Detect which cell encompasses the target text, then output its [x, y] center coordinate. 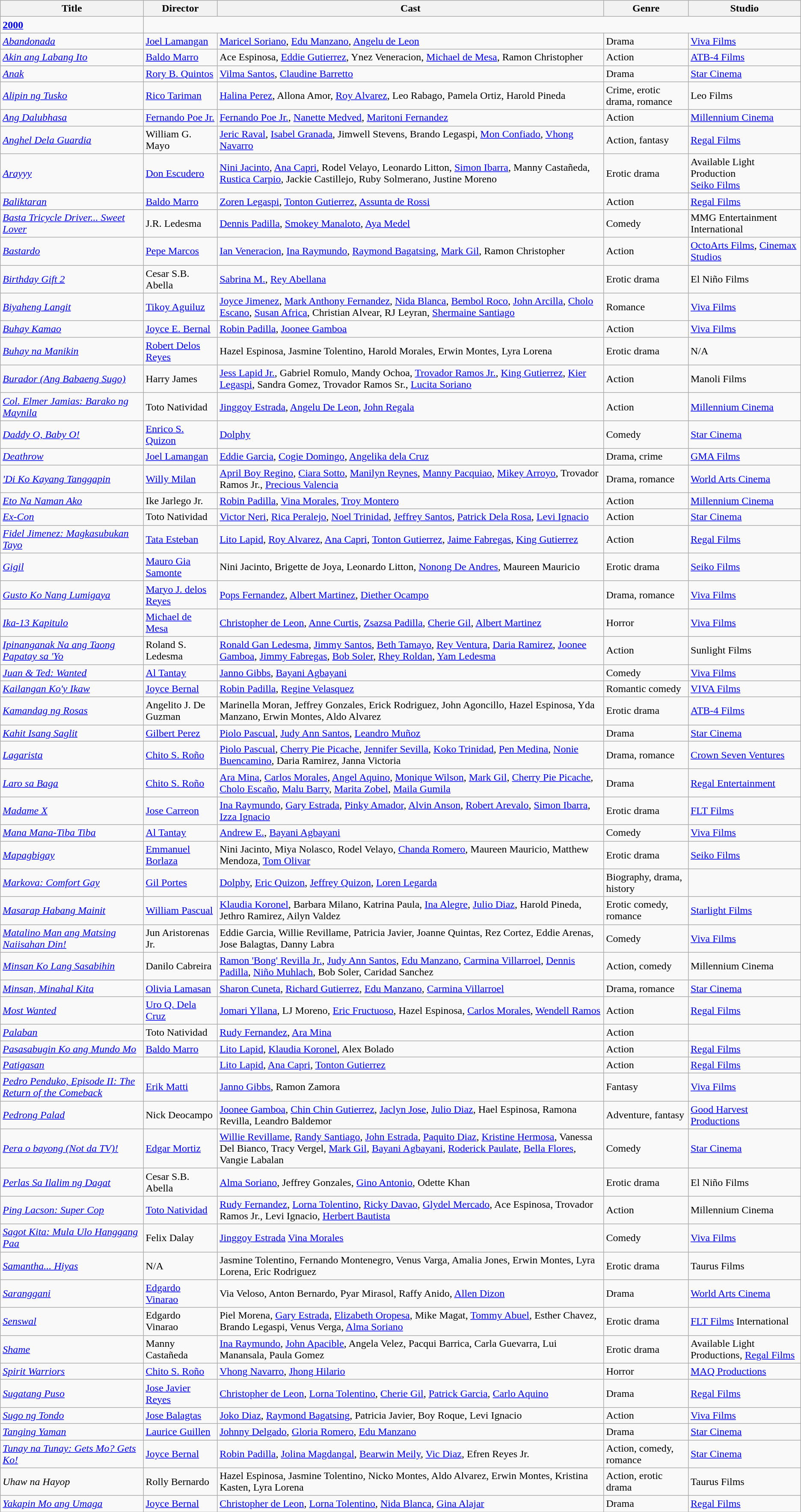
Erik Matti [181, 1087]
Ramon 'Bong' Revilla Jr., Judy Ann Santos, Edu Manzano, Carmina Villarroel, Dennis Padilla, Niño Muhlach, Bob Soler, Caridad Sanchez [411, 966]
Tanging Yaman [72, 1432]
VIVA Films [745, 689]
Matalino Man ang Matsing Naiisahan Din! [72, 938]
Ace Espinosa, Eddie Gutierrez, Ynez Veneracion, Michael de Mesa, Ramon Christopher [411, 57]
Sagot Kita: Mula Ulo Hanggang Paa [72, 1238]
Rolly Bernardo [181, 1482]
Nini Jacinto, Brigette de Joya, Leonardo Litton, Nonong De Andres, Maureen Mauricio [411, 567]
Lagarista [72, 755]
Ping Lacson: Super Cop [72, 1210]
Jose Carreon [181, 811]
Shame [72, 1349]
Buhay Kamao [72, 329]
Bastardo [72, 251]
Marinella Moran, Jeffrey Gonzales, Erick Rodriguez, John Agoncillo, Hazel Espinosa, Yda Manzano, Erwin Montes, Aldo Alvarez [411, 711]
Ian Veneracion, Ina Raymundo, Raymond Bagatsing, Mark Gil, Ramon Christopher [411, 251]
FLT Films [745, 811]
Starlight Films [745, 911]
Halina Perez, Allona Amor, Roy Alvarez, Leo Rabago, Pamela Ortiz, Harold Pineda [411, 96]
Emmanuel Borlaza [181, 855]
Available Light Productions, Regal Films [745, 1349]
William G. Mayo [181, 140]
Maryo J. delos Reyes [181, 595]
Rudy Fernandez, Ara Mina [411, 1032]
Victor Neri, Rica Peralejo, Noel Trinidad, Jeffrey Santos, Patrick Dela Rosa, Levi Ignacio [411, 517]
Gil Portes [181, 882]
Gilbert Perez [181, 733]
Jomari Yllana, LJ Moreno, Eric Fructuoso, Hazel Espinosa, Carlos Morales, Wendell Ramos [411, 1010]
Ara Mina, Carlos Morales, Angel Aquino, Monique Wilson, Mark Gil, Cherry Pie Picache, Cholo Escaño, Malu Barry, Marita Zobel, Maila Gumila [411, 783]
Patigasan [72, 1065]
Deathrow [72, 457]
Janno Gibbs, Ramon Zamora [411, 1087]
Rory B. Quintos [181, 74]
Baliktaran [72, 201]
Lito Lapid, Ana Capri, Tonton Gutierrez [411, 1065]
Madame X [72, 811]
Lito Lapid, Klaudia Koronel, Alex Bolado [411, 1049]
Yakapin Mo ang Umaga [72, 1504]
Hazel Espinosa, Jasmine Tolentino, Harold Morales, Erwin Montes, Lyra Lorena [411, 351]
Action, fantasy [646, 140]
Ike Jarlego Jr. [181, 501]
MAQ Productions [745, 1371]
Alipin ng Tusko [72, 96]
Robin Padilla, Joonee Gamboa [411, 329]
Jinggoy Estrada Vina Morales [411, 1238]
Danilo Cabreira [181, 966]
Ika-13 Kapitulo [72, 622]
GMA Films [745, 457]
Lito Lapid, Roy Alvarez, Ana Capri, Tonton Gutierrez, Jaime Fabregas, King Gutierrez [411, 539]
Biyaheng Langit [72, 307]
Piolo Pascual, Cherry Pie Picache, Jennifer Sevilla, Koko Trinidad, Pen Medina, Nonie Buencamino, Daria Ramirez, Janna Victoria [411, 755]
Alma Soriano, Jeffrey Gonzales, Gino Antonio, Odette Khan [411, 1182]
Senswal [72, 1322]
Enrico S. Quizon [181, 435]
Masarap Habang Mainit [72, 911]
Maricel Soriano, Edu Manzano, Angelu de Leon [411, 41]
Ex-Con [72, 517]
Nick Deocampo [181, 1115]
Jose Javier Reyes [181, 1393]
Abandonada [72, 41]
April Boy Regino, Ciara Sotto, Manilyn Reynes, Manny Pacquiao, Mikey Arroyo, Trovador Ramos Jr., Precious Valencia [411, 478]
Willy Milan [181, 478]
OctoArts Films, Cinemax Studios [745, 251]
Jun Aristorenas Jr. [181, 938]
Pedrong Palad [72, 1115]
Pedro Penduko, Episode II: The Return of the Comeback [72, 1087]
Gusto Ko Nang Lumigaya [72, 595]
Klaudia Koronel, Barbara Milano, Katrina Paula, Ina Alegre, Julio Diaz, Harold Pineda, Jethro Ramirez, Ailyn Valdez [411, 911]
Edgar Mortiz [181, 1149]
Anghel Dela Guardia [72, 140]
Ina Raymundo, Gary Estrada, Pinky Amador, Alvin Anson, Robert Arevalo, Simon Ibarra, Izza Ignacio [411, 811]
Vhong Navarro, Jhong Hilario [411, 1371]
Palaban [72, 1032]
Ang Dalubhasa [72, 118]
Drama, crime [646, 457]
Saranggani [72, 1293]
Daddy O, Baby O! [72, 435]
Laro sa Baga [72, 783]
Minsan Ko Lang Sasabihin [72, 966]
Pops Fernandez, Albert Martinez, Diether Ocampo [411, 595]
Andrew E., Bayani Agbayani [411, 833]
Joko Diaz, Raymond Bagatsing, Patricia Javier, Boy Roque, Levi Ignacio [411, 1415]
Johnny Delgado, Gloria Romero, Edu Manzano [411, 1432]
Hazel Espinosa, Jasmine Tolentino, Nicko Montes, Aldo Alvarez, Erwin Montes, Kristina Kasten, Lyra Lorena [411, 1482]
Available Light Production Seiko Films [745, 173]
J.R. Ledesma [181, 223]
Via Veloso, Anton Bernardo, Pyar Mirasol, Raffy Anido, Allen Dizon [411, 1293]
Angelito J. De Guzman [181, 711]
Kahit Isang Saglit [72, 733]
Zoren Legaspi, Tonton Gutierrez, Assunta de Rossi [411, 201]
Fernando Poe Jr. [181, 118]
Leo Films [745, 96]
Rico Tariman [181, 96]
Jess Lapid Jr., Gabriel Romulo, Mandy Ochoa, Trovador Ramos Jr., King Gutierrez, Kier Legaspi, Sandra Gomez, Trovador Ramos Sr., Lucita Soriano [411, 379]
Gigil [72, 567]
Mana Mana-Tiba Tiba [72, 833]
Romantic comedy [646, 689]
Robin Padilla, Jolina Magdangal, Bearwin Meily, Vic Diaz, Efren Reyes Jr. [411, 1453]
Dolphy [411, 435]
Sunlight Films [745, 651]
Action, comedy [646, 966]
Robert Delos Reyes [181, 351]
Christopher de Leon, Anne Curtis, Zsazsa Padilla, Cherie Gil, Albert Martinez [411, 622]
Dennis Padilla, Smokey Manaloto, Aya Medel [411, 223]
Sugo ng Tondo [72, 1415]
Harry James [181, 379]
Uro Q. Dela Cruz [181, 1010]
Olivia Lamasan [181, 988]
FLT Films International [745, 1322]
Jasmine Tolentino, Fernando Montenegro, Venus Varga, Amalia Jones, Erwin Montes, Lyra Lorena, Eric Rodriguez [411, 1266]
Manoli Films [745, 379]
Jeric Raval, Isabel Granada, Jimwell Stevens, Brando Legaspi, Mon Confiado, Vhong Navarro [411, 140]
Pasasabugin Ko ang Mundo Mo [72, 1049]
Sugatang Puso [72, 1393]
Title [72, 9]
Michael de Mesa [181, 622]
Eddie Garcia, Willie Revillame, Patricia Javier, Joanne Quintas, Rez Cortez, Eddie Arenas, Jose Balagtas, Danny Labra [411, 938]
Action, erotic drama [646, 1482]
Birthday Gift 2 [72, 279]
Ipinanganak Na ang Taong Papatay sa 'Yo [72, 651]
Basta Tricycle Driver... Sweet Lover [72, 223]
'Di Ko Kayang Tanggapin [72, 478]
Manny Castañeda [181, 1349]
Christopher de Leon, Lorna Tolentino, Nida Blanca, Gina Alajar [411, 1504]
Arayyy [72, 173]
Pepe Marcos [181, 251]
Laurice Guillen [181, 1432]
Genre [646, 9]
William Pascual [181, 911]
Mapagbigay [72, 855]
Perlas Sa Ilalim ng Dagat [72, 1182]
Fernando Poe Jr., Nanette Medved, Maritoni Fernandez [411, 118]
Fidel Jimenez: Magkasubukan Tayo [72, 539]
Pera o bayong (Not da TV)! [72, 1149]
Director [181, 9]
Romance [646, 307]
Don Escudero [181, 173]
Mauro Gia Samonte [181, 567]
Eddie Garcia, Cogie Domingo, Angelika dela Cruz [411, 457]
Piolo Pascual, Judy Ann Santos, Leandro Muñoz [411, 733]
2000 [72, 25]
Most Wanted [72, 1010]
Burador (Ang Babaeng Sugo) [72, 379]
Juan & Ted: Wanted [72, 672]
Joonee Gamboa, Chin Chin Gutierrez, Jaclyn Jose, Julio Diaz, Hael Espinosa, Ramona Revilla, Leandro Baldemor [411, 1115]
Action, comedy, romance [646, 1453]
Uhaw na Hayop [72, 1482]
Eto Na Naman Ako [72, 501]
Tikoy Aguiluz [181, 307]
Vilma Santos, Claudine Barretto [411, 74]
Spirit Warriors [72, 1371]
Roland S. Ledesma [181, 651]
Kailangan Ko'y Ikaw [72, 689]
Felix Dalay [181, 1238]
Robin Padilla, Vina Morales, Troy Montero [411, 501]
Cast [411, 9]
Tunay na Tunay: Gets Mo? Gets Ko! [72, 1453]
Tata Esteban [181, 539]
Crime, erotic drama, romance [646, 96]
Sharon Cuneta, Richard Gutierrez, Edu Manzano, Carmina Villarroel [411, 988]
Anak [72, 74]
Dolphy, Eric Quizon, Jeffrey Quizon, Loren Legarda [411, 882]
Samantha... Hiyas [72, 1266]
Biography, drama, history [646, 882]
Jinggoy Estrada, Angelu De Leon, John Regala [411, 407]
Piel Morena, Gary Estrada, Elizabeth Oropesa, Mike Magat, Tommy Abuel, Esther Chavez, Brando Legaspi, Venus Verga, Alma Soriano [411, 1322]
Minsan, Minahal Kita [72, 988]
Markova: Comfort Gay [72, 882]
Akin ang Labang Ito [72, 57]
Erotic comedy, romance [646, 911]
Joyce E. Bernal [181, 329]
Nini Jacinto, Miya Nolasco, Rodel Velayo, Chanda Romero, Maureen Mauricio, Matthew Mendoza, Tom Olivar [411, 855]
Crown Seven Ventures [745, 755]
Studio [745, 9]
MMG Entertainment International [745, 223]
Adventure, fantasy [646, 1115]
Sabrina M., Rey Abellana [411, 279]
Jose Balagtas [181, 1415]
Ronald Gan Ledesma, Jimmy Santos, Beth Tamayo, Rey Ventura, Daria Ramirez, Joonee Gamboa, Jimmy Fabregas, Bob Soler, Rhey Roldan, Yam Ledesma [411, 651]
Buhay na Manikin [72, 351]
Ina Raymundo, John Apacible, Angela Velez, Pacqui Barrica, Carla Guevarra, Lui Manansala, Paula Gomez [411, 1349]
Rudy Fernandez, Lorna Tolentino, Ricky Davao, Glydel Mercado, Ace Espinosa, Trovador Ramos Jr., Levi Ignacio, Herbert Bautista [411, 1210]
Christopher de Leon, Lorna Tolentino, Cherie Gil, Patrick Garcia, Carlo Aquino [411, 1393]
Robin Padilla, Regine Velasquez [411, 689]
Col. Elmer Jamias: Barako ng Maynila [72, 407]
Janno Gibbs, Bayani Agbayani [411, 672]
Good Harvest Productions [745, 1115]
Fantasy [646, 1087]
Kamandag ng Rosas [72, 711]
Regal Entertainment [745, 783]
